Return the (x, y) coordinate for the center point of the cell that contains the specified text.  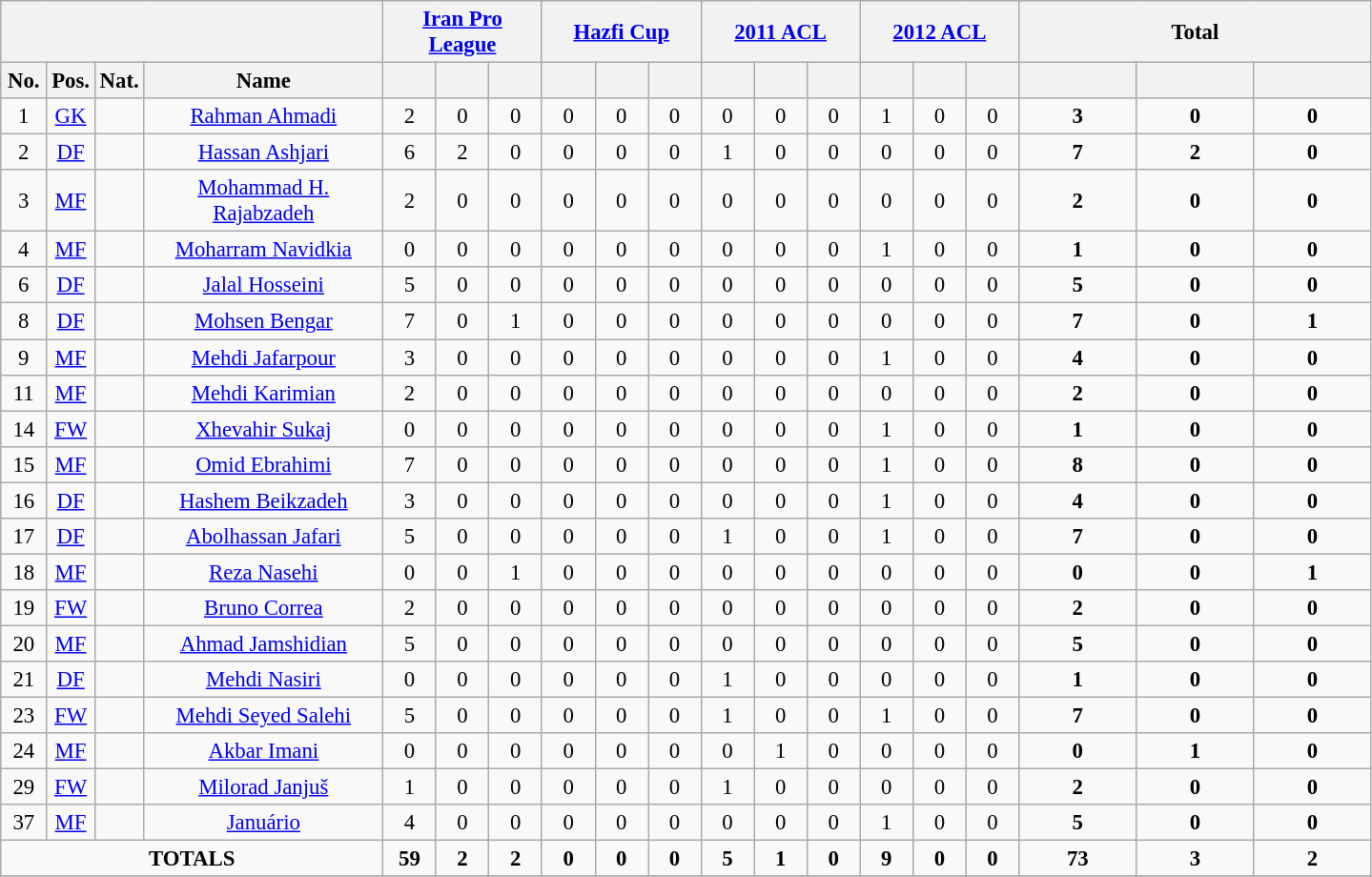
Hashem Beikzadeh (263, 500)
18 (24, 572)
24 (24, 751)
Moharram Navidkia (263, 250)
Total (1196, 32)
No. (24, 81)
Omid Ebrahimi (263, 464)
Jalal Hosseini (263, 285)
37 (24, 823)
15 (24, 464)
Mehdi Seyed Salehi (263, 716)
Rahman Ahmadi (263, 116)
2012 ACL (940, 32)
Xhevahir Sukaj (263, 429)
Reza Nasehi (263, 572)
Mohsen Bengar (263, 321)
Mehdi Karimian (263, 393)
Abolhassan Jafari (263, 537)
Ahmad Jamshidian (263, 643)
TOTALS (193, 859)
Milorad Janjuš (263, 787)
Januário (263, 823)
2011 ACL (780, 32)
Iran Pro League (463, 32)
Mohammad H. Rajabzadeh (263, 200)
Pos. (71, 81)
Name (263, 81)
GK (71, 116)
Bruno Correa (263, 608)
Hassan Ashjari (263, 153)
20 (24, 643)
14 (24, 429)
29 (24, 787)
Mehdi Jafarpour (263, 357)
19 (24, 608)
Nat. (119, 81)
17 (24, 537)
16 (24, 500)
Mehdi Nasiri (263, 680)
21 (24, 680)
23 (24, 716)
73 (1077, 859)
Akbar Imani (263, 751)
11 (24, 393)
59 (410, 859)
Hazfi Cup (622, 32)
